Detect which cell encompasses the target text, then output its [X, Y] center coordinate. 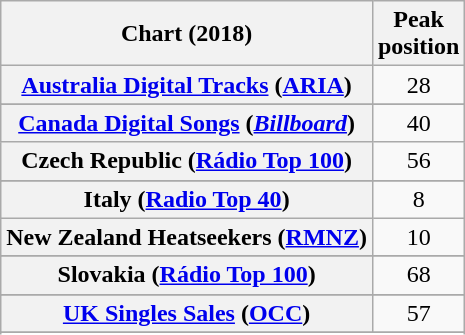
68 [418, 275]
Peak position [418, 34]
Chart (2018) [187, 34]
28 [418, 85]
UK Singles Sales (OCC) [187, 313]
Canada Digital Songs (Billboard) [187, 123]
57 [418, 313]
New Zealand Heatseekers (RMNZ) [187, 237]
Czech Republic (Rádio Top 100) [187, 161]
Australia Digital Tracks (ARIA) [187, 85]
10 [418, 237]
Italy (Radio Top 40) [187, 199]
40 [418, 123]
Slovakia (Rádio Top 100) [187, 275]
56 [418, 161]
8 [418, 199]
